Return (X, Y) of the center of cell containing provided text 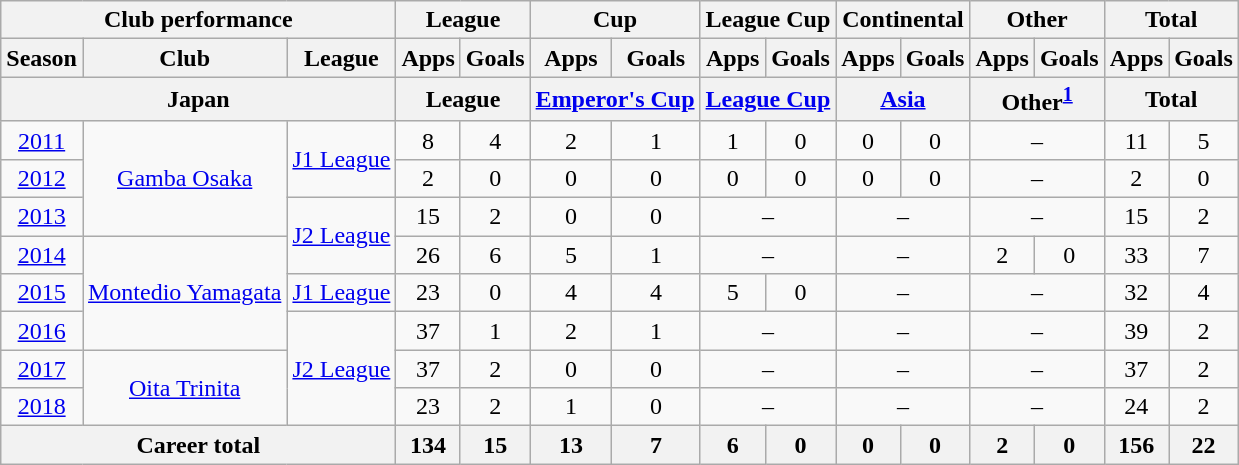
11 (1136, 140)
Season (42, 58)
2012 (42, 178)
2014 (42, 255)
Club performance (198, 20)
2016 (42, 331)
24 (1136, 407)
Japan (198, 100)
Cup (615, 20)
33 (1136, 255)
2017 (42, 369)
2013 (42, 217)
22 (1204, 445)
Other (1037, 20)
Other1 (1037, 100)
156 (1136, 445)
13 (571, 445)
39 (1136, 331)
134 (428, 445)
Asia (903, 100)
2011 (42, 140)
Montedio Yamagata (184, 293)
32 (1136, 293)
2015 (42, 293)
8 (428, 140)
Club (184, 58)
26 (428, 255)
Continental (903, 20)
Emperor's Cup (615, 100)
Gamba Osaka (184, 178)
Career total (198, 445)
2018 (42, 407)
Oita Trinita (184, 388)
